Find where the given text appears and provide that cell's center as [x, y] coordinate. 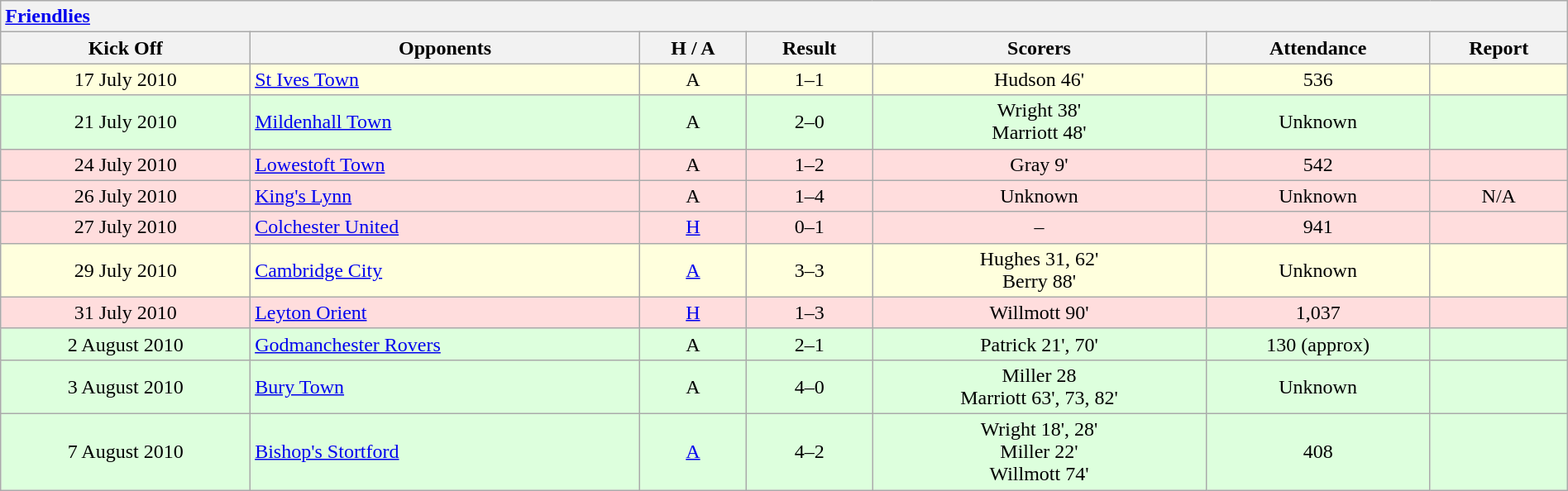
408 [1318, 451]
1–1 [809, 79]
Patrick 21', 70' [1039, 344]
Result [809, 48]
Report [1499, 48]
Hughes 31, 62'Berry 88' [1039, 269]
542 [1318, 164]
Cambridge City [445, 269]
Scorers [1039, 48]
26 July 2010 [126, 196]
Kick Off [126, 48]
Wright 18', 28' Miller 22'Willmott 74' [1039, 451]
0–1 [809, 227]
941 [1318, 227]
29 July 2010 [126, 269]
31 July 2010 [126, 312]
King's Lynn [445, 196]
– [1039, 227]
1–3 [809, 312]
Gray 9' [1039, 164]
3 August 2010 [126, 387]
4–0 [809, 387]
1–2 [809, 164]
Lowestoft Town [445, 164]
2–0 [809, 122]
536 [1318, 79]
Wright 38' Marriott 48' [1039, 122]
St Ives Town [445, 79]
H / A [693, 48]
Hudson 46' [1039, 79]
1,037 [1318, 312]
2–1 [809, 344]
130 (approx) [1318, 344]
Godmanchester Rovers [445, 344]
21 July 2010 [126, 122]
Willmott 90' [1039, 312]
Leyton Orient [445, 312]
Miller 28Marriott 63', 73, 82' [1039, 387]
Mildenhall Town [445, 122]
4–2 [809, 451]
1–4 [809, 196]
Opponents [445, 48]
Friendlies [784, 17]
Bishop's Stortford [445, 451]
24 July 2010 [126, 164]
17 July 2010 [126, 79]
Colchester United [445, 227]
Bury Town [445, 387]
27 July 2010 [126, 227]
3–3 [809, 269]
Attendance [1318, 48]
2 August 2010 [126, 344]
7 August 2010 [126, 451]
N/A [1499, 196]
